Search for the cell housing the specified text and yield its (X, Y) center coordinate. 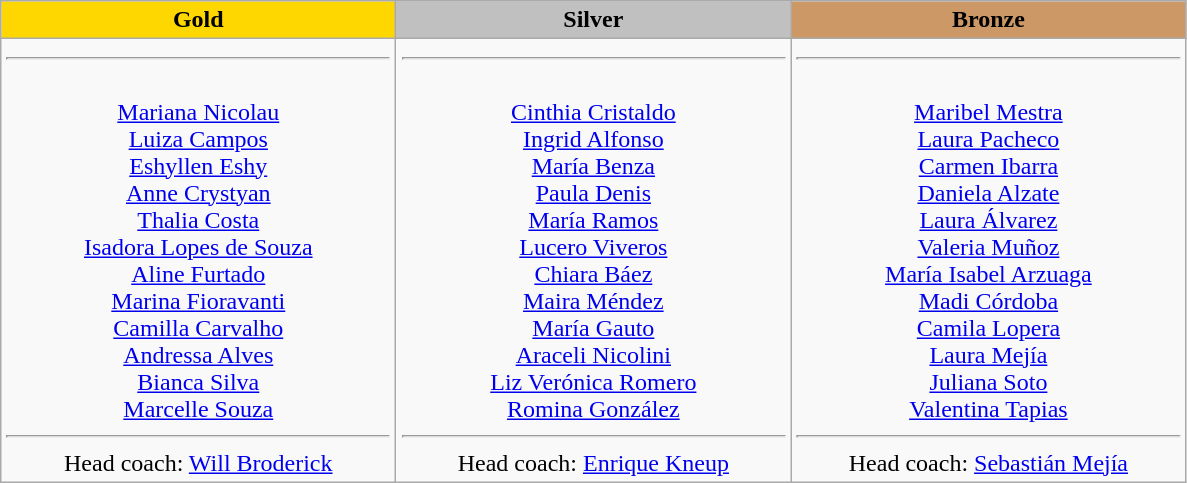
Bronze (988, 20)
Silver (594, 20)
Gold (198, 20)
